Locate the cell with the specified text and output its [X, Y] center coordinate. 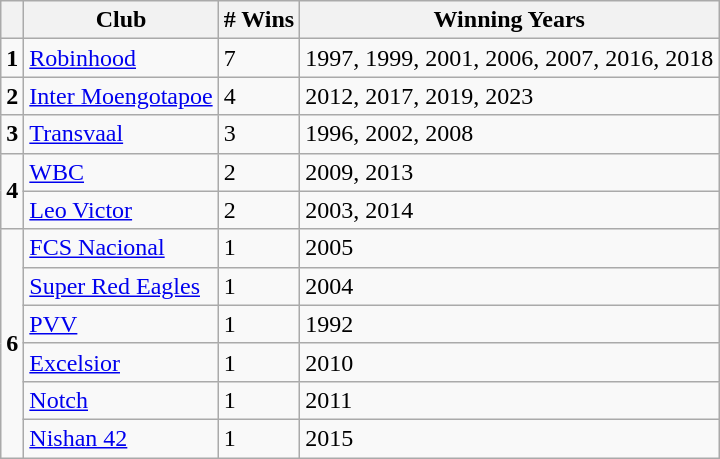
6 [12, 343]
Club [121, 20]
2004 [510, 286]
Notch [121, 400]
# Wins [259, 20]
Excelsior [121, 362]
Transvaal [121, 134]
Nishan 42 [121, 438]
2011 [510, 400]
Super Red Eagles [121, 286]
2012, 2017, 2019, 2023 [510, 96]
Winning Years [510, 20]
2009, 2013 [510, 172]
1997, 1999, 2001, 2006, 2007, 2016, 2018 [510, 58]
PVV [121, 324]
1996, 2002, 2008 [510, 134]
2010 [510, 362]
Inter Moengotapoe [121, 96]
Leo Victor [121, 210]
2005 [510, 248]
1992 [510, 324]
FCS Nacional [121, 248]
WBC [121, 172]
Robinhood [121, 58]
2003, 2014 [510, 210]
7 [259, 58]
2015 [510, 438]
